Provide the (x, y) coordinate of the cell's center where the given text is located.  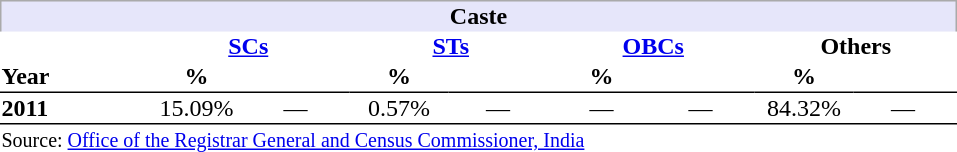
OBCs (653, 47)
STs (451, 47)
Others (855, 47)
2011 (74, 108)
Caste (478, 16)
Year (74, 63)
84.32% (804, 108)
SCs (248, 47)
15.09% (196, 108)
0.57% (400, 108)
